Identify which cell holds the provided text, then report its [x, y] central coordinate. 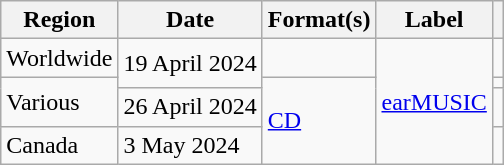
CD [319, 120]
Various [60, 102]
Label [434, 20]
19 April 2024 [190, 64]
Canada [60, 145]
Region [60, 20]
Date [190, 20]
earMUSIC [434, 102]
Worldwide [60, 58]
26 April 2024 [190, 107]
Format(s) [319, 20]
3 May 2024 [190, 145]
